Provide the [X, Y] coordinate of the cell's center where the given text is located.  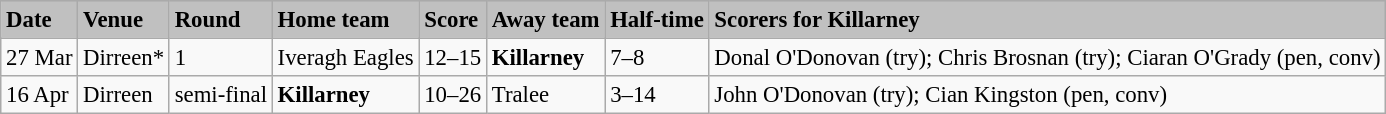
Home team [346, 19]
16 Apr [40, 94]
10–26 [453, 94]
12–15 [453, 57]
27 Mar [40, 57]
1 [220, 57]
Round [220, 19]
7–8 [657, 57]
semi-final [220, 94]
Away team [545, 19]
Date [40, 19]
3–14 [657, 94]
Score [453, 19]
Dirreen [124, 94]
Tralee [545, 94]
Venue [124, 19]
Iveragh Eagles [346, 57]
John O'Donovan (try); Cian Kingston (pen, conv) [1048, 94]
Dirreen* [124, 57]
Scorers for Killarney [1048, 19]
Donal O'Donovan (try); Chris Brosnan (try); Ciaran O'Grady (pen, conv) [1048, 57]
Half-time [657, 19]
